Return [x, y] of the center of cell containing provided text 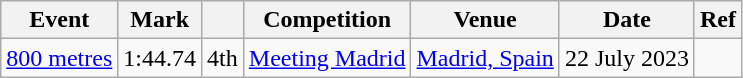
1:44.74 [160, 58]
Date [626, 20]
800 metres [60, 58]
Mark [160, 20]
4th [223, 58]
Ref [718, 20]
Meeting Madrid [327, 58]
Event [60, 20]
22 July 2023 [626, 58]
Madrid, Spain [485, 58]
Competition [327, 20]
Venue [485, 20]
